Return the (X, Y) coordinate for the center point of the cell that contains the specified text.  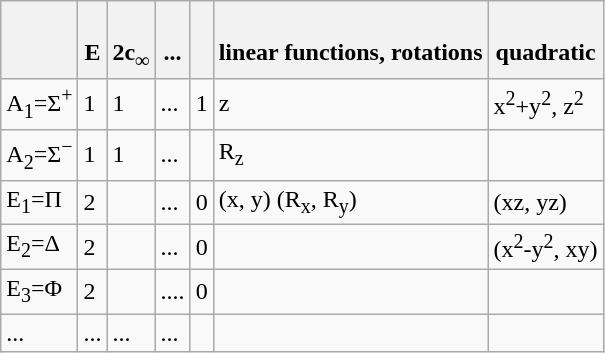
A1=Σ+ (40, 104)
(xz, yz) (546, 202)
E3=Φ (40, 291)
Rz (350, 154)
(x, y) (Rx, Ry) (350, 202)
z (350, 104)
(x2-y2, xy) (546, 248)
2c∞ (131, 40)
E (92, 40)
E1=Π (40, 202)
linear functions, rotations (350, 40)
quadratic (546, 40)
x2+y2, z2 (546, 104)
E2=Δ (40, 248)
A2=Σ− (40, 154)
.... (172, 291)
